Provide the (x, y) coordinate of the cell's center where the given text is located.  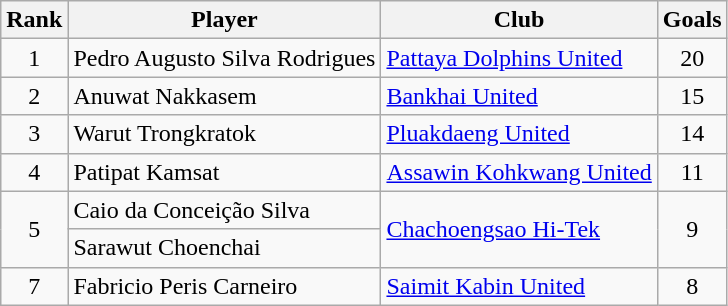
1 (34, 58)
Pluakdaeng United (519, 134)
4 (34, 172)
Pedro Augusto Silva Rodrigues (224, 58)
Warut Trongkratok (224, 134)
2 (34, 96)
Anuwat Nakkasem (224, 96)
3 (34, 134)
8 (692, 286)
11 (692, 172)
Player (224, 20)
Sarawut Choenchai (224, 248)
Saimit Kabin United (519, 286)
20 (692, 58)
Club (519, 20)
Assawin Kohkwang United (519, 172)
14 (692, 134)
Bankhai United (519, 96)
Patipat Kamsat (224, 172)
7 (34, 286)
9 (692, 229)
Caio da Conceição Silva (224, 210)
5 (34, 229)
Pattaya Dolphins United (519, 58)
Rank (34, 20)
15 (692, 96)
Goals (692, 20)
Chachoengsao Hi-Tek (519, 229)
Fabricio Peris Carneiro (224, 286)
